From the cell containing the given text, extract its center point as [X, Y] coordinate. 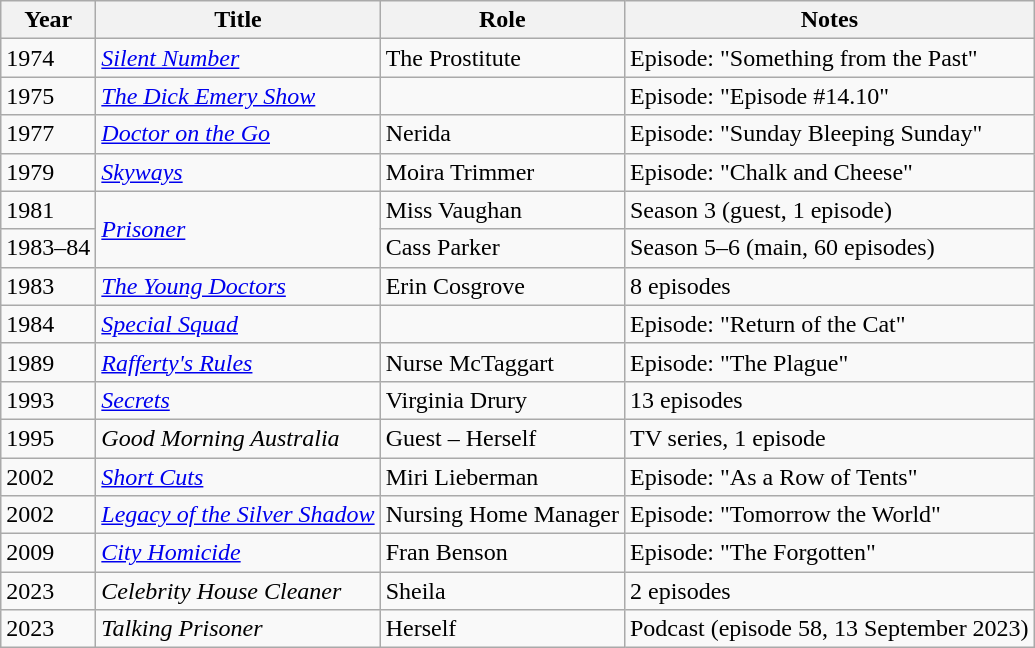
1983–84 [48, 248]
Episode: "Tomorrow the World" [829, 515]
Prisoner [238, 229]
The Prostitute [502, 58]
Episode: "As a Row of Tents" [829, 477]
1974 [48, 58]
1979 [48, 172]
Episode: "Episode #14.10" [829, 96]
Episode: "The Plague" [829, 362]
1984 [48, 324]
Title [238, 20]
The Young Doctors [238, 286]
Skyways [238, 172]
Episode: "Sunday Bleeping Sunday" [829, 134]
13 episodes [829, 400]
2 episodes [829, 591]
Role [502, 20]
Special Squad [238, 324]
Notes [829, 20]
Legacy of the Silver Shadow [238, 515]
1983 [48, 286]
Fran Benson [502, 553]
1975 [48, 96]
Erin Cosgrove [502, 286]
Talking Prisoner [238, 629]
City Homicide [238, 553]
TV series, 1 episode [829, 438]
Nerida [502, 134]
Moira Trimmer [502, 172]
Year [48, 20]
Silent Number [238, 58]
8 episodes [829, 286]
Nursing Home Manager [502, 515]
1993 [48, 400]
Rafferty's Rules [238, 362]
1995 [48, 438]
2009 [48, 553]
Sheila [502, 591]
Season 3 (guest, 1 episode) [829, 210]
Guest – Herself [502, 438]
Short Cuts [238, 477]
Episode: "Something from the Past" [829, 58]
Nurse McTaggart [502, 362]
Miss Vaughan [502, 210]
1989 [48, 362]
Episode: "Chalk and Cheese" [829, 172]
The Dick Emery Show [238, 96]
Episode: "Return of the Cat" [829, 324]
1981 [48, 210]
Season 5–6 (main, 60 episodes) [829, 248]
Podcast (episode 58, 13 September 2023) [829, 629]
Herself [502, 629]
Miri Lieberman [502, 477]
1977 [48, 134]
Secrets [238, 400]
Episode: "The Forgotten" [829, 553]
Good Morning Australia [238, 438]
Celebrity House Cleaner [238, 591]
Virginia Drury [502, 400]
Doctor on the Go [238, 134]
Cass Parker [502, 248]
